From the cell containing the given text, extract its center point as (x, y) coordinate. 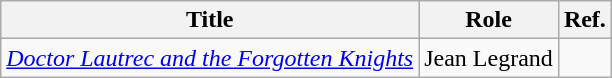
Ref. (584, 20)
Role (489, 20)
Title (210, 20)
Jean Legrand (489, 58)
Doctor Lautrec and the Forgotten Knights (210, 58)
